Extract the (X, Y) coordinate from the center of the cell holding the provided text.  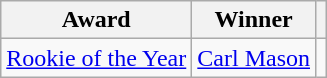
Award (96, 20)
Winner (254, 20)
Carl Mason (254, 58)
Rookie of the Year (96, 58)
